Locate the cell with the specified text and output its [x, y] center coordinate. 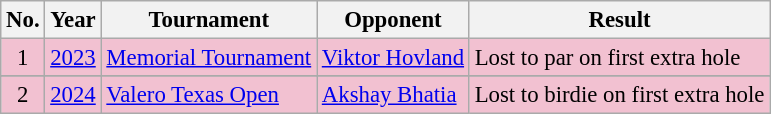
Opponent [392, 20]
Valero Texas Open [208, 95]
Viktor Hovland [392, 58]
Memorial Tournament [208, 58]
Tournament [208, 20]
Lost to birdie on first extra hole [619, 95]
2024 [73, 95]
2023 [73, 58]
Lost to par on first extra hole [619, 58]
No. [23, 20]
Result [619, 20]
Akshay Bhatia [392, 95]
Year [73, 20]
1 [23, 58]
2 [23, 95]
